Identify which cell holds the provided text, then report its [x, y] central coordinate. 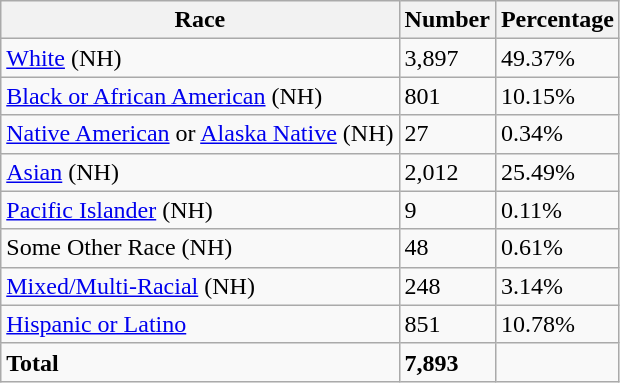
3.14% [557, 286]
Hispanic or Latino [200, 324]
49.37% [557, 58]
2,012 [447, 172]
248 [447, 286]
851 [447, 324]
Some Other Race (NH) [200, 248]
27 [447, 134]
48 [447, 248]
0.61% [557, 248]
801 [447, 96]
7,893 [447, 362]
10.15% [557, 96]
Pacific Islander (NH) [200, 210]
3,897 [447, 58]
9 [447, 210]
0.34% [557, 134]
Race [200, 20]
0.11% [557, 210]
Number [447, 20]
Black or African American (NH) [200, 96]
Native American or Alaska Native (NH) [200, 134]
Total [200, 362]
Percentage [557, 20]
10.78% [557, 324]
25.49% [557, 172]
White (NH) [200, 58]
Mixed/Multi-Racial (NH) [200, 286]
Asian (NH) [200, 172]
